Detect which cell encompasses the target text, then output its (x, y) center coordinate. 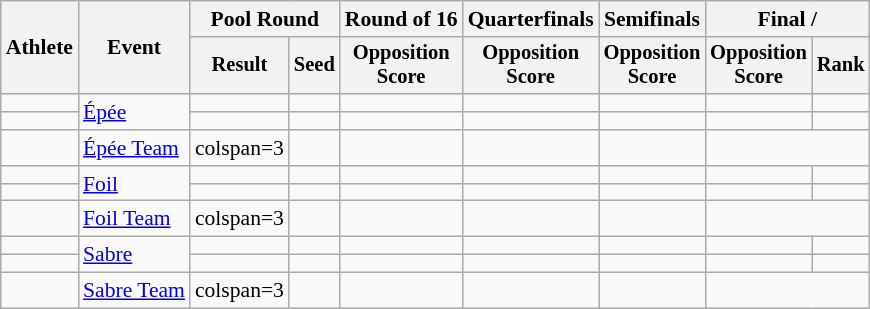
Épée Team (134, 148)
Seed (314, 66)
Foil (134, 184)
Épée (134, 112)
Pool Round (265, 19)
Sabre (134, 255)
Result (240, 66)
Semifinals (652, 19)
Final / (787, 19)
Foil Team (134, 219)
Event (134, 48)
Athlete (40, 48)
Sabre Team (134, 291)
Round of 16 (402, 19)
Quarterfinals (531, 19)
Rank (841, 66)
